Capture the cell that displays the provided text and extract its (X, Y) central coordinate. 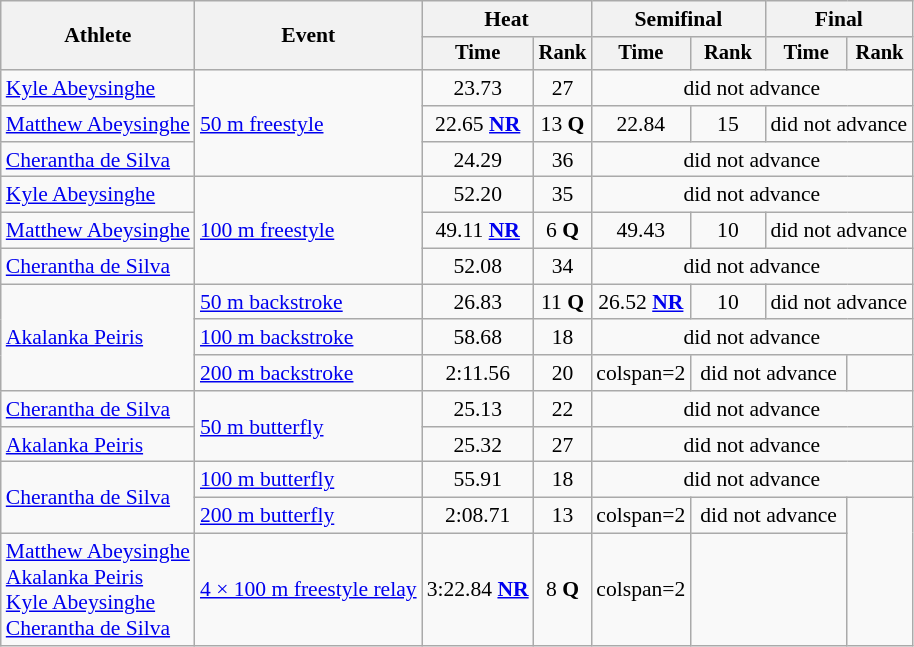
58.68 (478, 338)
25.13 (478, 409)
52.08 (478, 267)
22.65 NR (478, 124)
Athlete (98, 36)
15 (728, 124)
Event (308, 36)
49.11 NR (478, 231)
200 m butterfly (308, 516)
35 (563, 195)
3:22.84 NR (478, 590)
Matthew AbeysingheAkalanka PeirisKyle AbeysingheCherantha de Silva (98, 590)
200 m backstroke (308, 373)
22.84 (640, 124)
13 (563, 516)
8 Q (563, 590)
100 m freestyle (308, 230)
24.29 (478, 160)
26.52 NR (640, 302)
Final (838, 19)
49.43 (640, 231)
20 (563, 373)
Heat (507, 19)
13 Q (563, 124)
55.91 (478, 480)
11 Q (563, 302)
100 m backstroke (308, 338)
50 m backstroke (308, 302)
34 (563, 267)
50 m freestyle (308, 124)
4 × 100 m freestyle relay (308, 590)
23.73 (478, 88)
22 (563, 409)
6 Q (563, 231)
2:08.71 (478, 516)
Semifinal (678, 19)
25.32 (478, 445)
36 (563, 160)
100 m butterfly (308, 480)
50 m butterfly (308, 426)
52.20 (478, 195)
26.83 (478, 302)
2:11.56 (478, 373)
